From the cell containing the given text, extract its center point as [X, Y] coordinate. 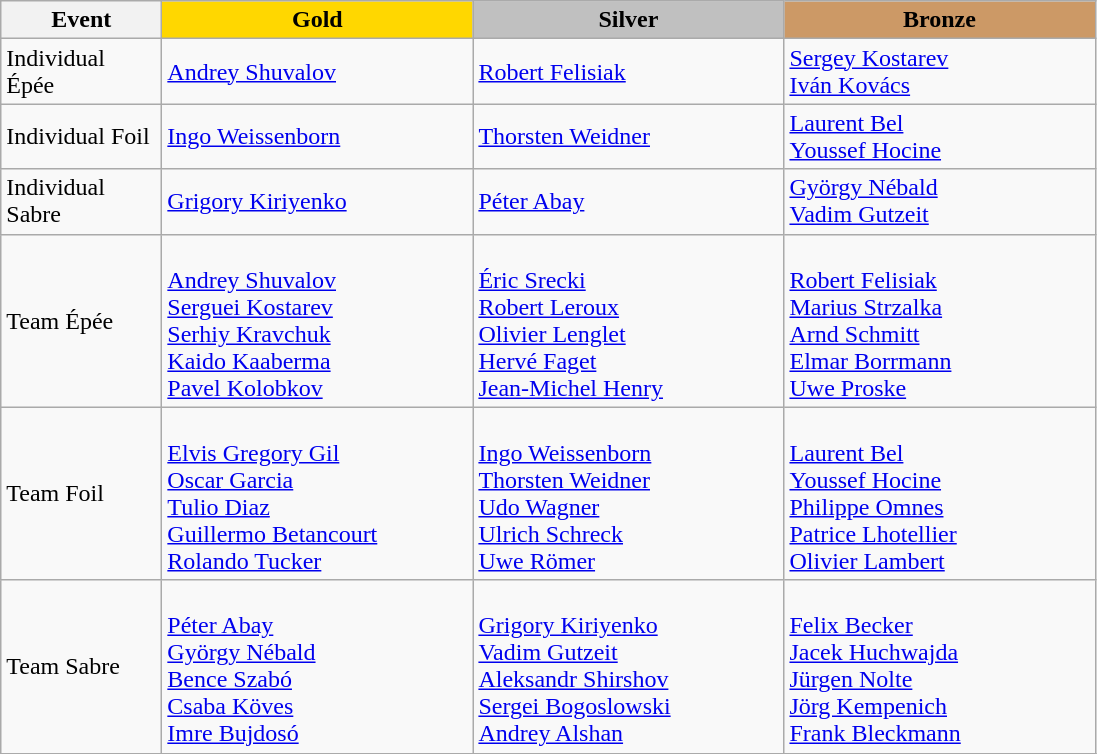
Ingo Weissenborn [318, 136]
Andrey Shuvalov Serguei Kostarev Serhiy Kravchuk Kaido Kaaberma Pavel Kolobkov [318, 320]
Team Foil [82, 494]
Individual Sabre [82, 202]
Team Sabre [82, 666]
Ingo Weissenborn Thorsten Weidner Udo Wagner Ulrich Schreck Uwe Römer [628, 494]
Robert Felisiak [628, 72]
Andrey Shuvalov [318, 72]
Péter Abay [628, 202]
Gold [318, 20]
Éric Srecki Robert Leroux Olivier Lenglet Hervé Faget Jean-Michel Henry [628, 320]
Thorsten Weidner [628, 136]
Team Épée [82, 320]
Elvis Gregory Gil Oscar Garcia Tulio Diaz Guillermo Betancourt Rolando Tucker [318, 494]
Grigory Kiriyenko [318, 202]
Sergey Kostarev Iván Kovács [940, 72]
Felix Becker Jacek Huchwajda Jürgen Nolte Jörg Kempenich Frank Bleckmann [940, 666]
Grigory Kiriyenko Vadim Gutzeit Aleksandr Shirshov Sergei Bogoslowski Andrey Alshan [628, 666]
Individual Foil [82, 136]
Laurent Bel Youssef Hocine Philippe Omnes Patrice Lhotellier Olivier Lambert [940, 494]
György Nébald Vadim Gutzeit [940, 202]
Bronze [940, 20]
Laurent Bel Youssef Hocine [940, 136]
Robert Felisiak Marius Strzalka Arnd Schmitt Elmar Borrmann Uwe Proske [940, 320]
Individual Épée [82, 72]
Péter Abay György Nébald Bence Szabó Csaba Köves Imre Bujdosó [318, 666]
Silver [628, 20]
Event [82, 20]
